Identify which cell holds the provided text, then report its [x, y] central coordinate. 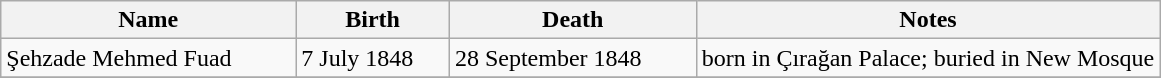
Death [572, 20]
7 July 1848 [373, 58]
Notes [928, 20]
Şehzade Mehmed Fuad [148, 58]
Birth [373, 20]
born in Çırağan Palace; buried in New Mosque [928, 58]
Name [148, 20]
28 September 1848 [572, 58]
